Capture the cell that displays the provided text and extract its [X, Y] central coordinate. 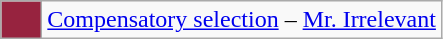
Compensatory selection – Mr. Irrelevant [242, 20]
